For the text-containing cell, return its midpoint in (x, y) coordinate format. 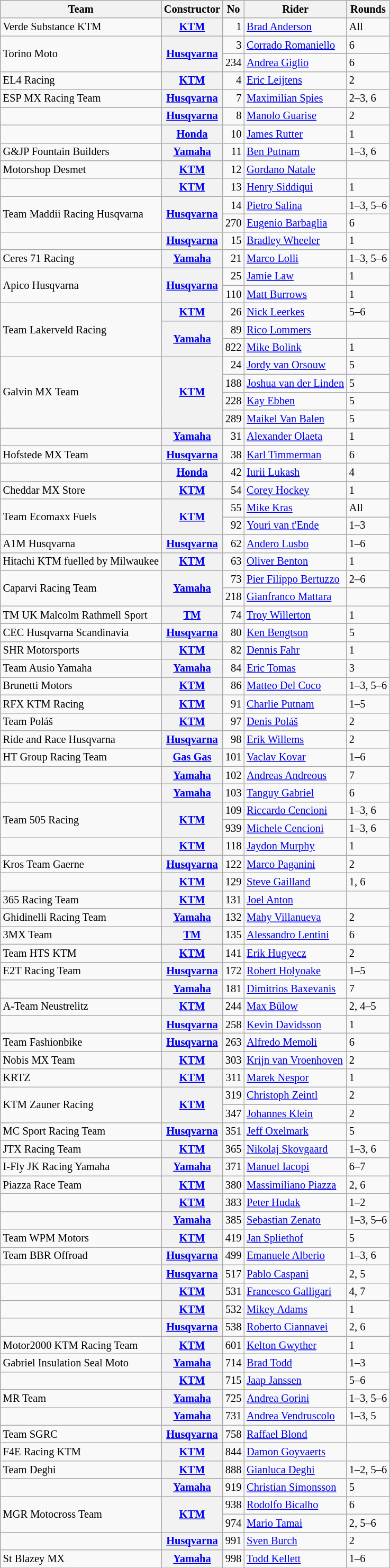
25 (233, 276)
Team HTS KTM (81, 953)
12 (233, 169)
Alfredo Memoli (295, 1042)
172 (233, 971)
2, 5 (368, 1274)
Andrea Vendruscolo (295, 1416)
Kevin Davidsson (295, 1025)
2–3, 6 (368, 98)
118 (233, 846)
Team Fashionbike (81, 1042)
97 (233, 722)
Max Bülow (295, 1007)
103 (233, 793)
Pier Filippo Bertuzzo (295, 579)
Christoph Zeintl (295, 1095)
Joshua van der Linden (295, 383)
55 (233, 508)
Gas Gas (192, 757)
Henry Siddiqui (295, 187)
129 (233, 882)
Ghidinelli Racing Team (81, 918)
974 (233, 1523)
TM UK Malcolm Rathmell Sport (81, 615)
Alessandro Lentini (295, 935)
10 (233, 134)
Johannes Klein (295, 1113)
RFX KTM Racing (81, 704)
Team Lakerveld Racing (81, 329)
HT Group Racing Team (81, 757)
Eric Leijtens (295, 80)
Kros Team Gaerne (81, 864)
258 (233, 1025)
Maximilian Spies (295, 98)
F4E Racing KTM (81, 1452)
2–6 (368, 579)
517 (233, 1274)
938 (233, 1505)
Sven Burch (295, 1541)
A-Team Neustrelitz (81, 1007)
No (233, 9)
2, 4–5 (368, 1007)
844 (233, 1452)
Team Poláš (81, 722)
Mike Kras (295, 508)
Eugenio Barbaglia (295, 223)
KRTZ (81, 1078)
Corey Hockey (295, 490)
Apico Husqvarna (81, 285)
1–2 (368, 1202)
Team Ecomaxx Fuels (81, 516)
Pietro Salina (295, 205)
531 (233, 1292)
Jaydon Murphy (295, 846)
Michele Cencioni (295, 829)
758 (233, 1434)
80 (233, 632)
Joel Anton (295, 900)
109 (233, 811)
Team Maddii Racing Husqvarna (81, 214)
26 (233, 312)
122 (233, 864)
15 (233, 241)
Matt Burrows (295, 294)
JTX Racing Team (81, 1149)
Brad Anderson (295, 27)
102 (233, 775)
Andrea Giglio (295, 62)
31 (233, 437)
Alexander Olaeta (295, 437)
Emanuele Alberio (295, 1256)
73 (233, 579)
82 (233, 650)
141 (233, 953)
6–7 (368, 1167)
Ken Bengtson (295, 632)
Youri van t'Ende (295, 525)
991 (233, 1541)
Andero Lusbo (295, 543)
Corrado Romaniello (295, 45)
Troy Willerton (295, 615)
263 (233, 1042)
303 (233, 1060)
234 (233, 62)
Team WPM Motors (81, 1238)
725 (233, 1399)
Rico Lommers (295, 330)
8 (233, 116)
365 Racing Team (81, 900)
Manuel Iacopi (295, 1167)
ESP MX Racing Team (81, 98)
St Blazey MX (81, 1558)
Steve Gailland (295, 882)
Piazza Race Team (81, 1185)
311 (233, 1078)
Jan Spliethof (295, 1238)
822 (233, 348)
998 (233, 1558)
888 (233, 1470)
Damon Goyvaerts (295, 1452)
11 (233, 152)
86 (233, 686)
Manolo Guarise (295, 116)
Krijn van Vroenhoven (295, 1060)
Motorshop Desmet (81, 169)
188 (233, 383)
714 (233, 1363)
Verde Substance KTM (81, 27)
Sebastian Zenato (295, 1220)
Robert Holyoake (295, 971)
Eric Tomas (295, 668)
Torino Moto (81, 54)
Caparvi Racing Team (81, 587)
E2T Racing Team (81, 971)
MC Sport Racing Team (81, 1131)
Iurii Lukash (295, 472)
Roberto Ciannavei (295, 1327)
1–3, 5 (368, 1416)
Christian Simonsson (295, 1488)
Dimitrios Baxevanis (295, 989)
James Rutter (295, 134)
Pablo Caspani (295, 1274)
Massimiliano Piazza (295, 1185)
Mikey Adams (295, 1309)
Nick Leerkes (295, 312)
Hofstede MX Team (81, 455)
Mario Tamai (295, 1523)
715 (233, 1381)
Team Deghi (81, 1470)
91 (233, 704)
A1M Husqvarna (81, 543)
Kelton Gwyther (295, 1345)
244 (233, 1007)
Matteo Del Coco (295, 686)
Andreas Andreous (295, 775)
74 (233, 615)
Bradley Wheeler (295, 241)
1–2, 5–6 (368, 1470)
84 (233, 668)
MR Team (81, 1399)
Ride and Race Husqvarna (81, 739)
Jamie Law (295, 276)
92 (233, 525)
89 (233, 330)
Team SGRC (81, 1434)
135 (233, 935)
Cheddar MX Store (81, 490)
Constructor (192, 9)
532 (233, 1309)
601 (233, 1345)
Andrea Gorini (295, 1399)
Marco Paganini (295, 864)
Mike Bolink (295, 348)
371 (233, 1167)
Gabriel Insulation Seal Moto (81, 1363)
Rounds (368, 9)
CEC Husqvarna Scandinavia (81, 632)
385 (233, 1220)
Tanguy Gabriel (295, 793)
Erik Willems (295, 739)
Team Ausio Yamaha (81, 668)
939 (233, 829)
132 (233, 918)
538 (233, 1327)
98 (233, 739)
Peter Hudak (295, 1202)
218 (233, 597)
Brunetti Motors (81, 686)
Francesco Galligari (295, 1292)
499 (233, 1256)
4, 7 (368, 1292)
Nikolaj Skovgaard (295, 1149)
42 (233, 472)
365 (233, 1149)
101 (233, 757)
380 (233, 1185)
Team (81, 9)
Gianluca Deghi (295, 1470)
Todd Kellett (295, 1558)
Team BBR Offroad (81, 1256)
63 (233, 561)
Denis Poláš (295, 722)
Dennis Fahr (295, 650)
181 (233, 989)
Ben Putnam (295, 152)
KTM Zauner Racing (81, 1104)
Motor2000 KTM Racing Team (81, 1345)
Team 505 Racing (81, 819)
Erik Hugyecz (295, 953)
Gordano Natale (295, 169)
Jordy van Orsouw (295, 365)
319 (233, 1095)
I-Fly JK Racing Yamaha (81, 1167)
289 (233, 419)
54 (233, 490)
731 (233, 1416)
Charlie Putnam (295, 704)
MGR Motocross Team (81, 1513)
Galvin MX Team (81, 392)
110 (233, 294)
62 (233, 543)
21 (233, 259)
2, 5–6 (368, 1523)
1, 6 (368, 882)
Raffael Blond (295, 1434)
G&JP Fountain Builders (81, 152)
3MX Team (81, 935)
14 (233, 205)
Marco Lolli (295, 259)
131 (233, 900)
419 (233, 1238)
Maikel Van Balen (295, 419)
Kay Ebben (295, 401)
270 (233, 223)
24 (233, 365)
347 (233, 1113)
Mahy Villanueva (295, 918)
Hitachi KTM fuelled by Milwaukee (81, 561)
Oliver Benton (295, 561)
228 (233, 401)
Gianfranco Mattara (295, 597)
Rodolfo Bicalho (295, 1505)
351 (233, 1131)
Vaclav Kovar (295, 757)
Karl Timmerman (295, 455)
38 (233, 455)
Jeff Oxelmark (295, 1131)
Nobis MX Team (81, 1060)
Riccardo Cencioni (295, 811)
Marek Nespor (295, 1078)
Ceres 71 Racing (81, 259)
SHR Motorsports (81, 650)
EL4 Racing (81, 80)
Rider (295, 9)
Brad Todd (295, 1363)
919 (233, 1488)
13 (233, 187)
Jaap Janssen (295, 1381)
383 (233, 1202)
